Determine the [x, y] coordinate at the center of the cell enclosing the given text.  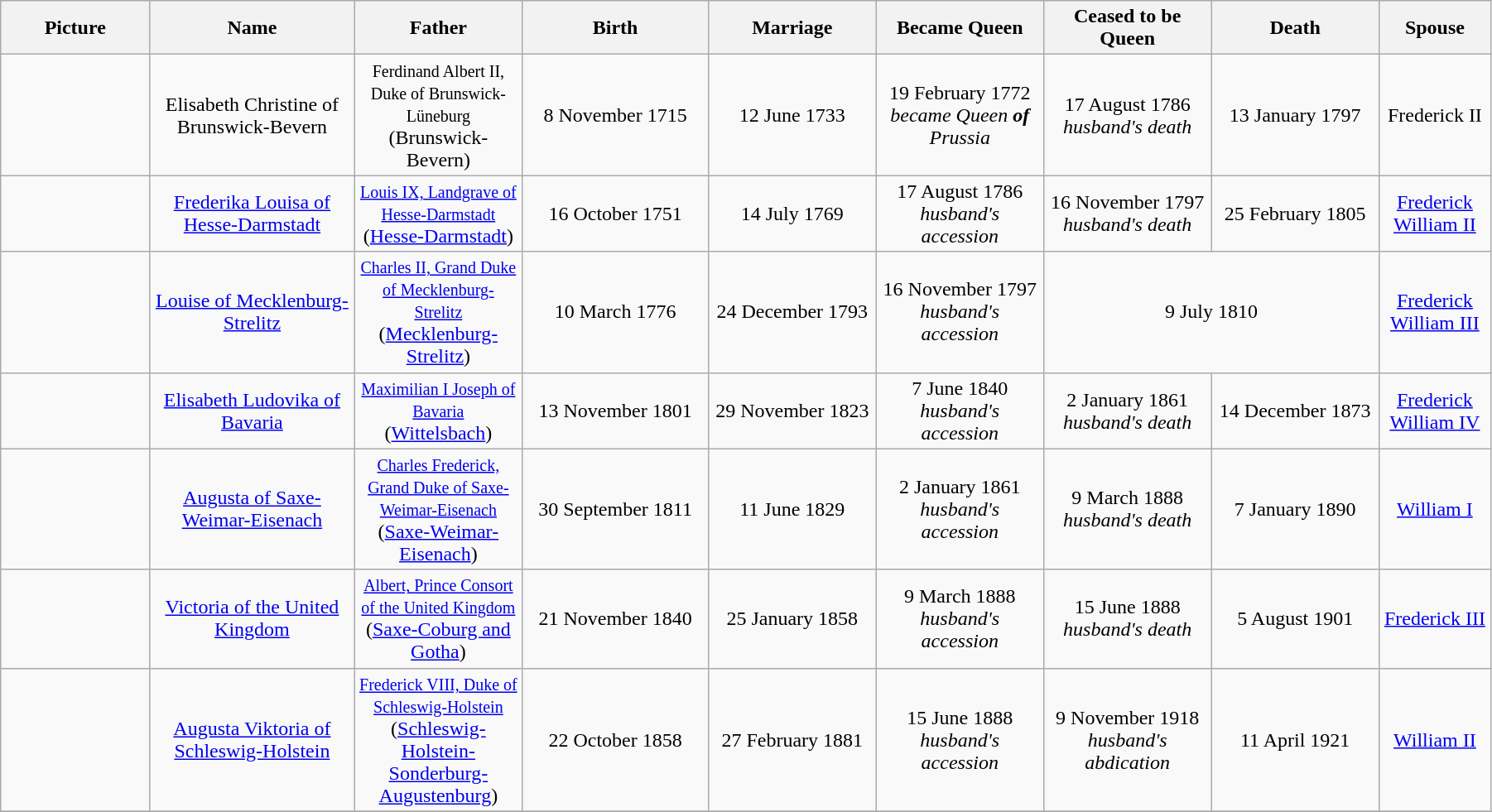
Ferdinand Albert II, Duke of Brunswick-Lüneburg (Brunswick-Bevern) [438, 115]
9 July 1810 [1210, 312]
2 January 1861husband's accession [960, 509]
Louise of Mecklenburg-Strelitz [252, 312]
Father [438, 28]
Name [252, 28]
21 November 1840 [616, 619]
2 January 1861husband's death [1127, 411]
30 September 1811 [616, 509]
7 January 1890 [1295, 509]
Picture [75, 28]
Frederick VIII, Duke of Schleswig-Holstein(Schleswig-Holstein-Sonderburg-Augustenburg) [438, 740]
Frederick III [1434, 619]
16 November 1797husband's death [1127, 214]
Frederika Louisa of Hesse-Darmstadt [252, 214]
Elisabeth Ludovika of Bavaria [252, 411]
Frederick II [1434, 115]
Victoria of the United Kingdom [252, 619]
Marriage [792, 28]
Frederick William II [1434, 214]
8 November 1715 [616, 115]
13 November 1801 [616, 411]
William II [1434, 740]
22 October 1858 [616, 740]
9 March 1888husband's accession [960, 619]
14 July 1769 [792, 214]
14 December 1873 [1295, 411]
Louis IX, Landgrave of Hesse-Darmstadt (Hesse-Darmstadt) [438, 214]
12 June 1733 [792, 115]
25 February 1805 [1295, 214]
Frederick William IV [1434, 411]
17 August 1786husband's accession [960, 214]
17 August 1786husband's death [1127, 115]
13 January 1797 [1295, 115]
9 March 1888husband's death [1127, 509]
10 March 1776 [616, 312]
Maximilian I Joseph of Bavaria (Wittelsbach) [438, 411]
Augusta Viktoria of Schleswig-Holstein [252, 740]
7 June 1840husband's accession [960, 411]
Birth [616, 28]
5 August 1901 [1295, 619]
Ceased to be Queen [1127, 28]
11 April 1921 [1295, 740]
19 February 1772became Queen of Prussia [960, 115]
15 June 1888husband's accession [960, 740]
27 February 1881 [792, 740]
16 October 1751 [616, 214]
24 December 1793 [792, 312]
Elisabeth Christine of Brunswick-Bevern [252, 115]
Augusta of Saxe-Weimar-Eisenach [252, 509]
Death [1295, 28]
Charles Frederick, Grand Duke of Saxe-Weimar-Eisenach (Saxe-Weimar-Eisenach) [438, 509]
11 June 1829 [792, 509]
Albert, Prince Consort of the United Kingdom (Saxe-Coburg and Gotha) [438, 619]
Charles II, Grand Duke of Mecklenburg-Strelitz (Mecklenburg-Strelitz) [438, 312]
25 January 1858 [792, 619]
Spouse [1434, 28]
Became Queen [960, 28]
29 November 1823 [792, 411]
William I [1434, 509]
Frederick William III [1434, 312]
9 November 1918husband's abdication [1127, 740]
15 June 1888husband's death [1127, 619]
16 November 1797husband's accession [960, 312]
